Scan for the cell matching the given text and deliver its (X, Y) coordinate at center. 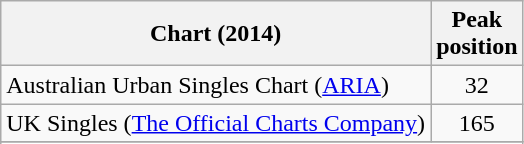
32 (477, 85)
UK Singles (The Official Charts Company) (216, 123)
Australian Urban Singles Chart (ARIA) (216, 85)
Chart (2014) (216, 34)
Peakposition (477, 34)
165 (477, 123)
